Provide the [x, y] coordinate of the cell's center where the given text is located.  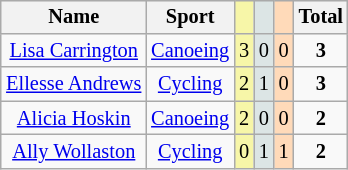
Total [321, 17]
Sport [190, 17]
Lisa Carrington [74, 51]
Ellesse Andrews [74, 84]
Name [74, 17]
Ally Wollaston [74, 152]
Alicia Hoskin [74, 118]
